Return the (x, y) coordinate for the center point of the cell that contains the specified text.  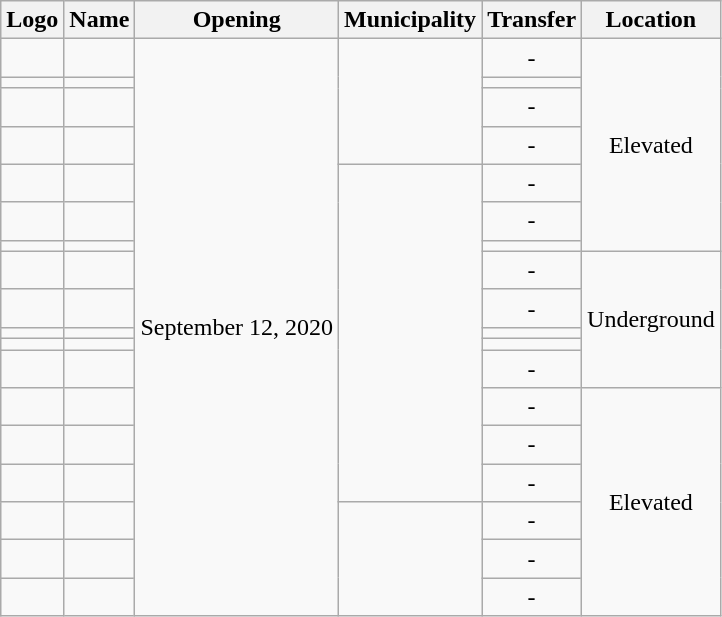
Location (652, 20)
Name (100, 20)
September 12, 2020 (237, 328)
Opening (237, 20)
Logo (32, 20)
Underground (652, 319)
Municipality (410, 20)
Transfer (532, 20)
